Locate the cell with the specified text and output its [X, Y] center coordinate. 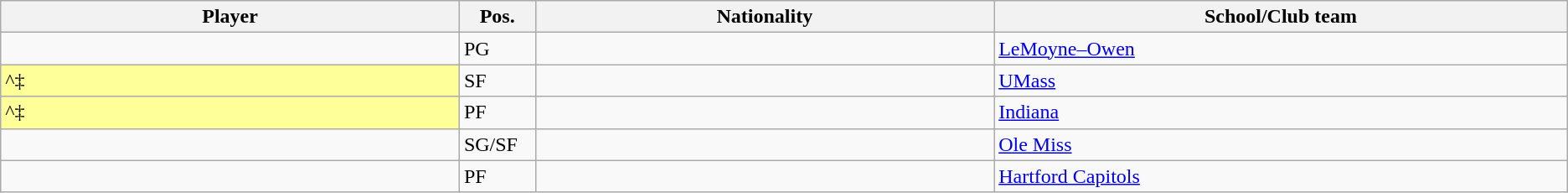
Ole Miss [1282, 144]
UMass [1282, 81]
Pos. [498, 17]
SF [498, 81]
SG/SF [498, 144]
School/Club team [1282, 17]
LeMoyne–Owen [1282, 49]
Player [230, 17]
Indiana [1282, 112]
PG [498, 49]
Nationality [765, 17]
Hartford Capitols [1282, 176]
